Scan for the cell matching the given text and deliver its [x, y] coordinate at center. 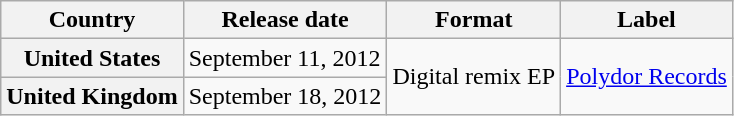
United Kingdom [92, 96]
September 11, 2012 [285, 58]
September 18, 2012 [285, 96]
Format [474, 20]
United States [92, 58]
Release date [285, 20]
Polydor Records [647, 77]
Label [647, 20]
Country [92, 20]
Digital remix EP [474, 77]
